Extract the (X, Y) coordinate from the center of the cell holding the provided text.  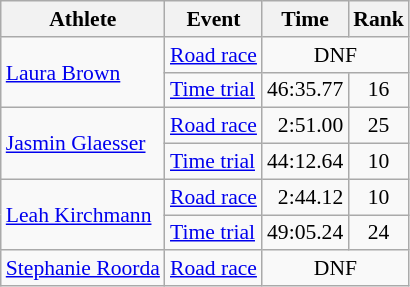
Jasmin Glaesser (83, 144)
2:44.12 (305, 197)
Leah Kirchmann (83, 214)
Rank (378, 19)
49:05.24 (305, 233)
Time (305, 19)
Stephanie Roorda (83, 269)
44:12.64 (305, 162)
16 (378, 90)
24 (378, 233)
Athlete (83, 19)
Laura Brown (83, 72)
46:35.77 (305, 90)
Event (214, 19)
25 (378, 126)
2:51.00 (305, 126)
